Provide the [x, y] coordinate of the cell's center where the given text is located.  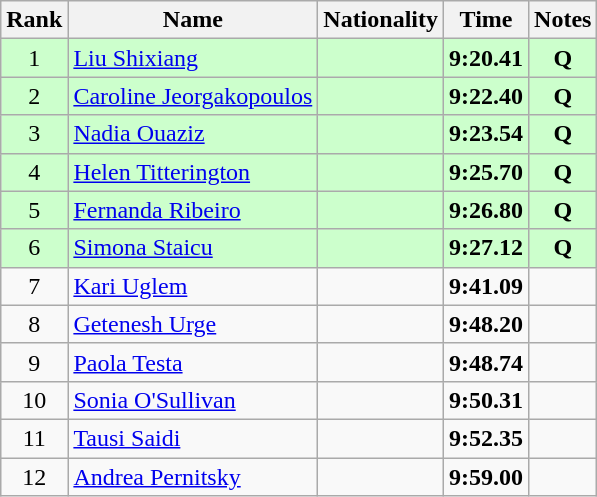
9:50.31 [486, 400]
9:20.41 [486, 58]
Paola Testa [193, 362]
9:23.54 [486, 134]
9:52.35 [486, 438]
9:48.74 [486, 362]
9:41.09 [486, 286]
Andrea Pernitsky [193, 477]
Tausi Saidi [193, 438]
11 [34, 438]
9 [34, 362]
9:26.80 [486, 210]
Helen Titterington [193, 172]
1 [34, 58]
9:59.00 [486, 477]
6 [34, 248]
Time [486, 20]
Sonia O'Sullivan [193, 400]
5 [34, 210]
Rank [34, 20]
2 [34, 96]
Simona Staicu [193, 248]
10 [34, 400]
3 [34, 134]
Liu Shixiang [193, 58]
9:48.20 [486, 324]
9:27.12 [486, 248]
Notes [563, 20]
Name [193, 20]
9:22.40 [486, 96]
9:25.70 [486, 172]
Caroline Jeorgakopoulos [193, 96]
Nationality [381, 20]
Kari Uglem [193, 286]
Fernanda Ribeiro [193, 210]
Nadia Ouaziz [193, 134]
8 [34, 324]
7 [34, 286]
12 [34, 477]
4 [34, 172]
Getenesh Urge [193, 324]
